Extract the [X, Y] coordinate from the center of the cell holding the provided text.  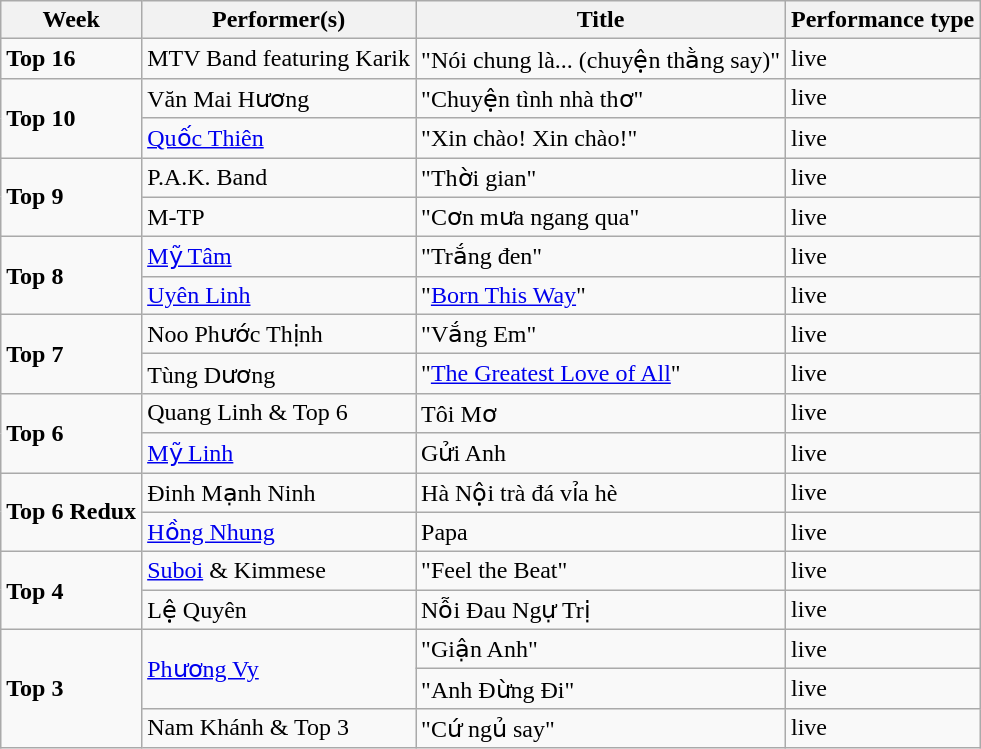
"Xin chào! Xin chào!" [601, 138]
"Born This Way" [601, 295]
P.A.K. Band [279, 178]
Performer(s) [279, 20]
Văn Mai Hương [279, 98]
M-TP [279, 217]
"Thời gian" [601, 178]
Title [601, 20]
Quang Linh & Top 6 [279, 413]
Top 4 [72, 591]
Top 6 Redux [72, 512]
Tôi Mơ [601, 413]
Uyên Linh [279, 295]
Top 10 [72, 118]
MTV Band featuring Karik [279, 59]
Performance type [882, 20]
Week [72, 20]
Top 8 [72, 276]
Top 16 [72, 59]
Mỹ Tâm [279, 257]
"Vắng Em" [601, 334]
Phương Vy [279, 668]
"Nói chung là... (chuyện thằng say)" [601, 59]
Lệ Quyên [279, 610]
Top 3 [72, 688]
Top 9 [72, 198]
"Feel the Beat" [601, 571]
Mỹ Linh [279, 453]
Đinh Mạnh Ninh [279, 492]
"Chuyện tình nhà thơ" [601, 98]
"Trắng đen" [601, 257]
"Anh Đừng Đi" [601, 689]
Nam Khánh & Top 3 [279, 728]
"Giận Anh" [601, 649]
Noo Phước Thịnh [279, 334]
Hồng Nhung [279, 532]
Top 7 [72, 354]
Papa [601, 532]
Quốc Thiên [279, 138]
Suboi & Kimmese [279, 571]
"Cứ ngủ say" [601, 728]
Nỗi Đau Ngự Trị [601, 610]
"Cơn mưa ngang qua" [601, 217]
Gửi Anh [601, 453]
Hà Nội trà đá vỉa hè [601, 492]
Tùng Dương [279, 374]
"The Greatest Love of All" [601, 374]
Top 6 [72, 432]
